Capture the cell that displays the provided text and extract its (x, y) central coordinate. 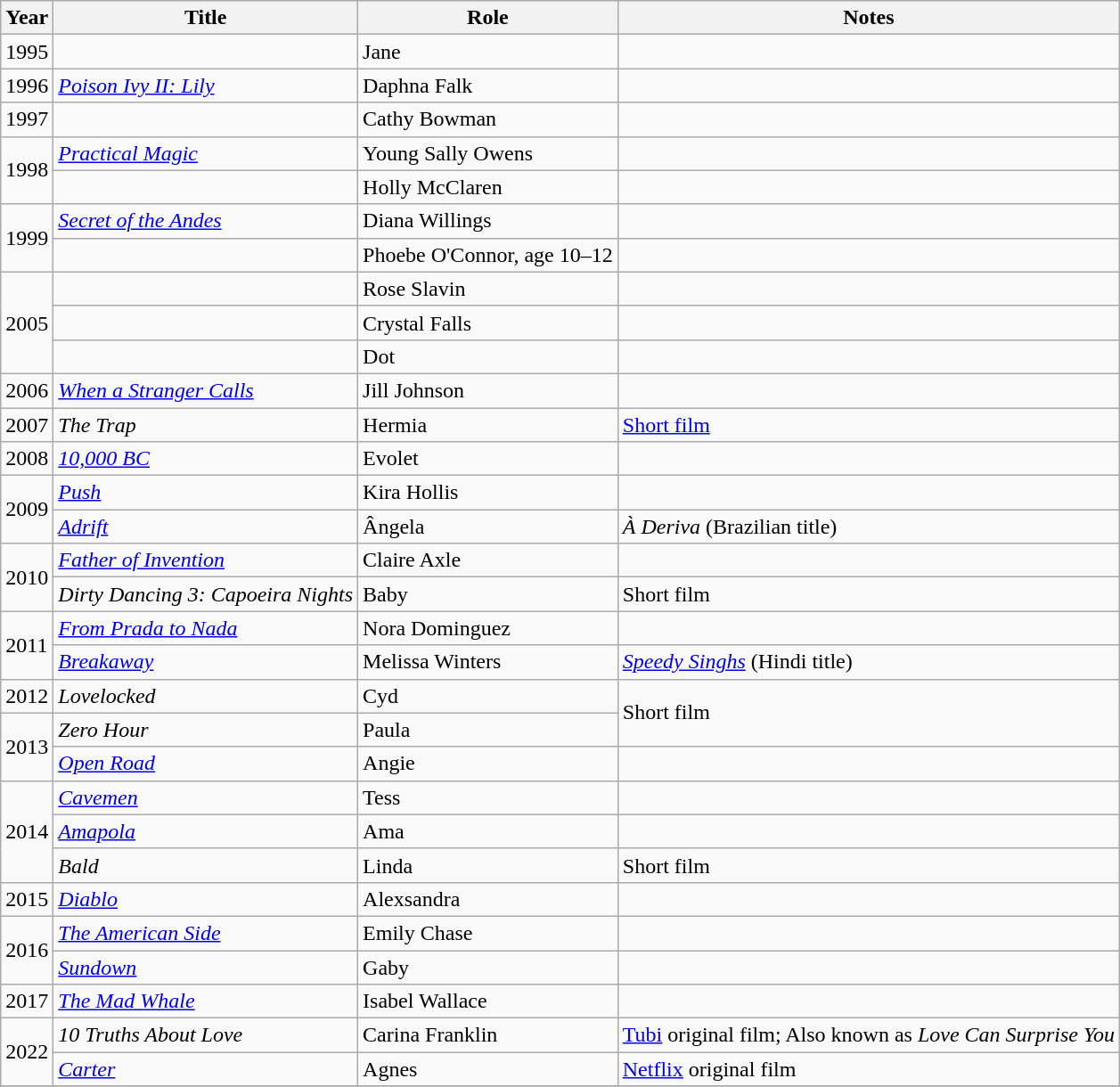
Role (488, 18)
Jill Johnson (488, 390)
Evolet (488, 459)
Bald (206, 865)
2015 (27, 899)
Lovelocked (206, 696)
Amapola (206, 831)
Emily Chase (488, 933)
10 Truths About Love (206, 1035)
2008 (27, 459)
Young Sally Owens (488, 153)
2007 (27, 425)
Diana Willings (488, 221)
Ângela (488, 527)
1997 (27, 119)
Hermia (488, 425)
Melissa Winters (488, 662)
2014 (27, 831)
Crystal Falls (488, 323)
The Trap (206, 425)
Push (206, 493)
Agnes (488, 1069)
From Prada to Nada (206, 628)
Diablo (206, 899)
Year (27, 18)
10,000 BC (206, 459)
Speedy Singhs (Hindi title) (868, 662)
À Deriva (Brazilian title) (868, 527)
2010 (27, 577)
1999 (27, 238)
2022 (27, 1052)
When a Stranger Calls (206, 390)
Sundown (206, 967)
Notes (868, 18)
Poison Ivy II: Lily (206, 86)
Kira Hollis (488, 493)
2017 (27, 1001)
Tess (488, 797)
Nora Dominguez (488, 628)
Breakaway (206, 662)
Paula (488, 730)
Isabel Wallace (488, 1001)
2009 (27, 510)
Dirty Dancing 3: Capoeira Nights (206, 594)
Netflix original film (868, 1069)
Cathy Bowman (488, 119)
Gaby (488, 967)
1995 (27, 52)
2011 (27, 645)
Angie (488, 764)
Holly McClaren (488, 187)
2012 (27, 696)
1998 (27, 170)
Cavemen (206, 797)
Ama (488, 831)
Baby (488, 594)
Rose Slavin (488, 289)
2013 (27, 747)
Claire Axle (488, 560)
The Mad Whale (206, 1001)
Alexsandra (488, 899)
Title (206, 18)
Open Road (206, 764)
Jane (488, 52)
The American Side (206, 933)
Carina Franklin (488, 1035)
2006 (27, 390)
Phoebe O'Connor, age 10–12 (488, 255)
Father of Invention (206, 560)
2005 (27, 323)
Adrift (206, 527)
Zero Hour (206, 730)
Daphna Falk (488, 86)
Tubi original film; Also known as Love Can Surprise You (868, 1035)
Cyd (488, 696)
Dot (488, 356)
Secret of the Andes (206, 221)
Carter (206, 1069)
Practical Magic (206, 153)
1996 (27, 86)
Linda (488, 865)
2016 (27, 950)
